Identify which cell holds the provided text, then report its (x, y) central coordinate. 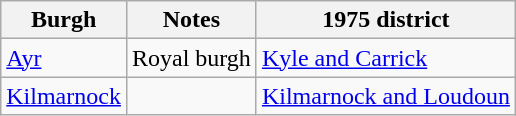
Kilmarnock (64, 96)
Burgh (64, 20)
Kyle and Carrick (386, 58)
Ayr (64, 58)
Royal burgh (191, 58)
1975 district (386, 20)
Notes (191, 20)
Kilmarnock and Loudoun (386, 96)
